From the cell containing the given text, extract its center point as (x, y) coordinate. 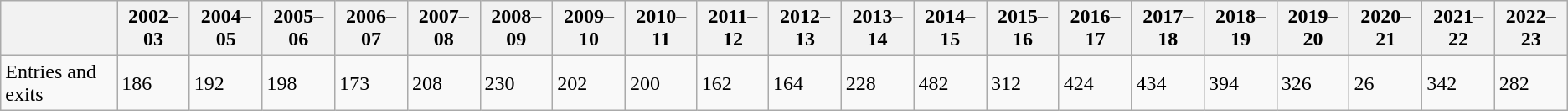
2020–21 (1385, 29)
326 (1313, 82)
2014–15 (950, 29)
173 (372, 82)
424 (1096, 82)
282 (1531, 82)
2004–05 (226, 29)
394 (1241, 82)
26 (1385, 82)
2006–07 (372, 29)
2007–08 (444, 29)
342 (1459, 82)
2021–22 (1459, 29)
2017–18 (1168, 29)
202 (590, 82)
2010–11 (661, 29)
482 (950, 82)
208 (444, 82)
2019–20 (1313, 29)
2005–06 (298, 29)
2022–23 (1531, 29)
198 (298, 82)
2018–19 (1241, 29)
434 (1168, 82)
2002–03 (154, 29)
230 (516, 82)
2009–10 (590, 29)
2015–16 (1024, 29)
200 (661, 82)
Entries and exits (59, 82)
2011–12 (732, 29)
228 (878, 82)
186 (154, 82)
2008–09 (516, 29)
2012–13 (806, 29)
162 (732, 82)
164 (806, 82)
192 (226, 82)
2016–17 (1096, 29)
2013–14 (878, 29)
312 (1024, 82)
